Provide the (X, Y) coordinate of the cell's center where the given text is located.  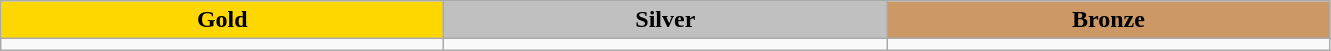
Gold (222, 20)
Silver (666, 20)
Bronze (1108, 20)
